Return the (x, y) coordinate for the center point of the cell that contains the specified text.  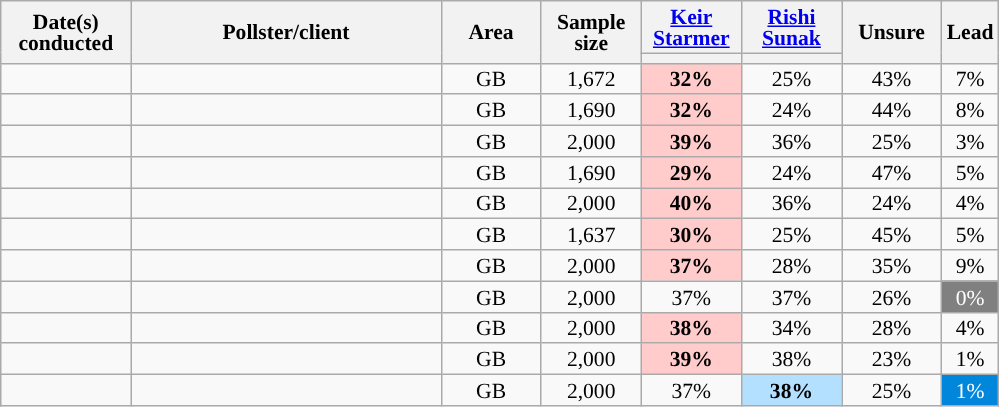
1,637 (591, 234)
0% (970, 296)
Date(s)conducted (66, 32)
45% (892, 234)
26% (892, 296)
30% (691, 234)
43% (892, 78)
3% (970, 142)
35% (892, 266)
40% (691, 204)
Area (491, 32)
1,672 (591, 78)
Keir Starmer (691, 27)
34% (791, 328)
8% (970, 110)
23% (892, 360)
Lead (970, 32)
Pollster/client (286, 32)
Rishi Sunak (791, 27)
47% (892, 172)
7% (970, 78)
Sample size (591, 32)
Unsure (892, 32)
44% (892, 110)
9% (970, 266)
29% (691, 172)
